Scan for the cell matching the given text and deliver its (x, y) coordinate at center. 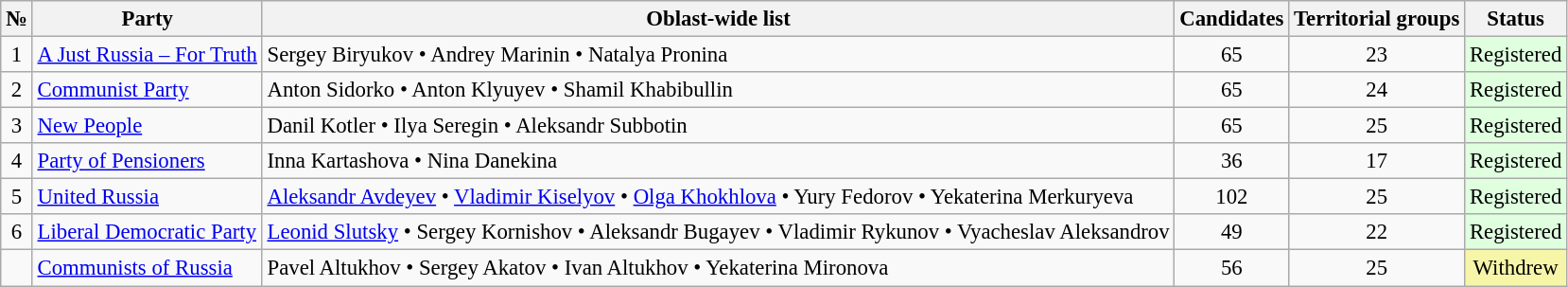
№ (17, 19)
Party of Pensioners (148, 161)
Communist Party (148, 90)
Aleksandr Avdeyev • Vladimir Kiselyov • Olga Khokhlova • Yury Fedorov • Yekaterina Merkuryeva (719, 197)
Withdrew (1516, 268)
6 (17, 232)
Communists of Russia (148, 268)
5 (17, 197)
1 (17, 55)
New People (148, 126)
22 (1377, 232)
23 (1377, 55)
24 (1377, 90)
Sergey Biryukov • Andrey Marinin • Natalya Pronina (719, 55)
Oblast-wide list (719, 19)
Danil Kotler • Ilya Seregin • Aleksandr Subbotin (719, 126)
Anton Sidorko • Anton Klyuyev • Shamil Khabibullin (719, 90)
4 (17, 161)
Territorial groups (1377, 19)
56 (1231, 268)
17 (1377, 161)
A Just Russia – For Truth (148, 55)
United Russia (148, 197)
Candidates (1231, 19)
Liberal Democratic Party (148, 232)
3 (17, 126)
36 (1231, 161)
Status (1516, 19)
Inna Kartashova • Nina Danekina (719, 161)
2 (17, 90)
Pavel Altukhov • Sergey Akatov • Ivan Altukhov • Yekaterina Mironova (719, 268)
Leonid Slutsky • Sergey Kornishov • Aleksandr Bugayev • Vladimir Rykunov • Vyacheslav Aleksandrov (719, 232)
102 (1231, 197)
Party (148, 19)
49 (1231, 232)
